For the text-containing cell, return its midpoint in [x, y] coordinate format. 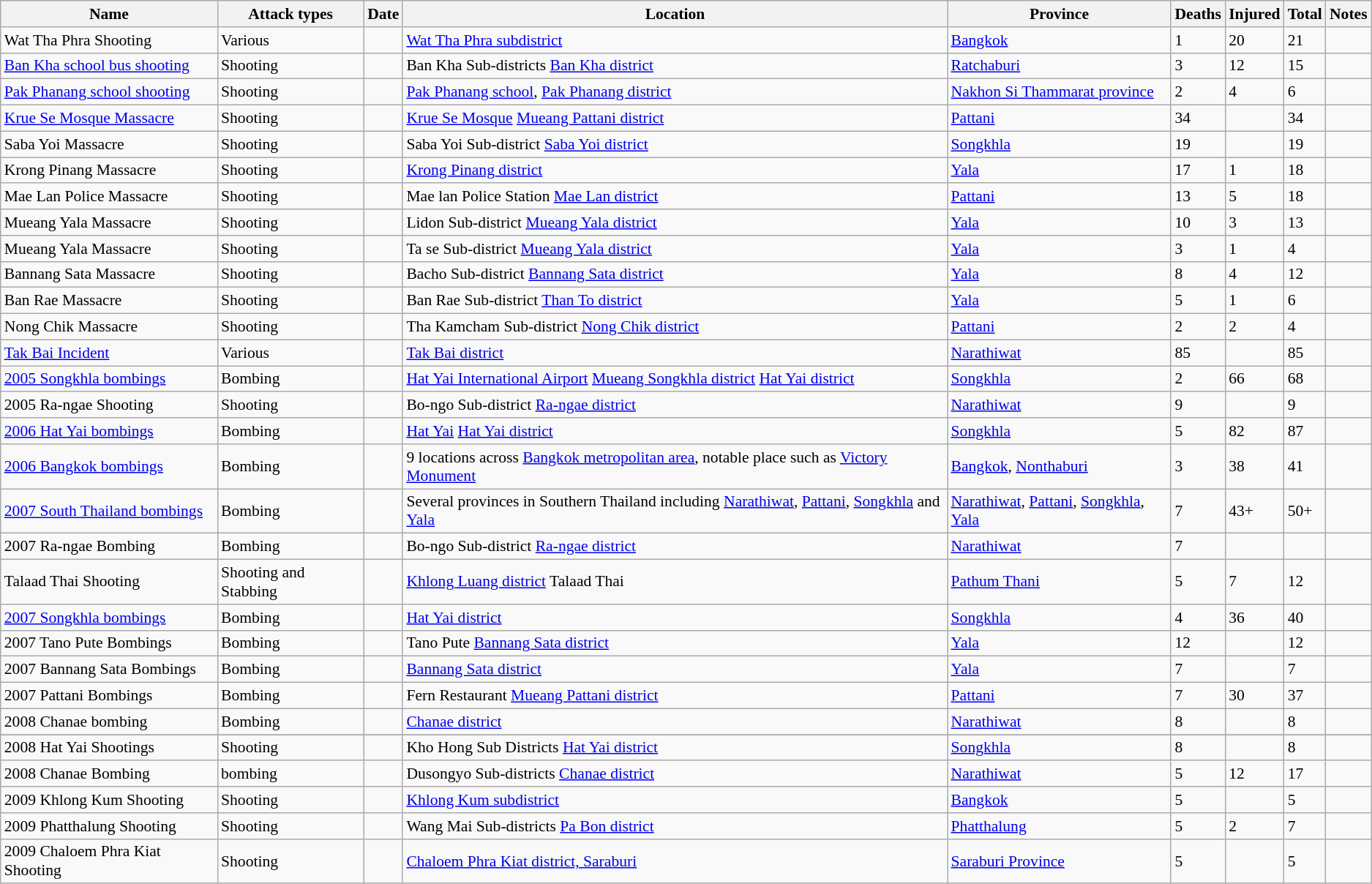
Injured [1254, 14]
2006 Hat Yai bombings [109, 431]
2009 Chaloem Phra Kiat Shooting [109, 861]
Saba Yoi Sub-district Saba Yoi district [675, 144]
Ban Rae Massacre [109, 301]
Bacho Sub-district Bannang Sata district [675, 274]
Tak Bai district [675, 353]
2005 Songkhla bombings [109, 379]
21 [1305, 40]
Pak Phanang school shooting [109, 92]
Kho Hong Sub Districts Hat Yai district [675, 748]
2009 Khlong Kum Shooting [109, 800]
30 [1254, 696]
Wat Tha Phra Shooting [109, 40]
9 locations across Bangkok metropolitan area, notable place such as Victory Monument [675, 467]
Krue Se Mosque Mueang Pattani district [675, 119]
Deaths [1198, 14]
38 [1254, 467]
Bangkok, Nonthaburi [1060, 467]
2008 Chanae Bombing [109, 774]
Tha Kamcham Sub-district Nong Chik district [675, 327]
Bannang Sata Massacre [109, 274]
Talaad Thai Shooting [109, 583]
Several provinces in Southern Thailand including Narathiwat, Pattani, Songkhla and Yala [675, 511]
2007 Songkhla bombings [109, 618]
50+ [1305, 511]
Ratchaburi [1060, 66]
Lidon Sub-district Mueang Yala district [675, 222]
15 [1305, 66]
Location [675, 14]
2007 Ra-ngae Bombing [109, 547]
Chanae district [675, 722]
Mae lan Police Station Mae Lan district [675, 197]
Phatthalung [1060, 826]
2008 Chanae bombing [109, 722]
Hat Yai Hat Yai district [675, 431]
Date [383, 14]
Ban Kha school bus shooting [109, 66]
Krong Pinang Massacre [109, 171]
Hat Yai district [675, 618]
2008 Hat Yai Shootings [109, 748]
Mae Lan Police Massacre [109, 197]
20 [1254, 40]
10 [1198, 222]
2006 Bangkok bombings [109, 467]
Saraburi Province [1060, 861]
Chaloem Phra Kiat district, Saraburi [675, 861]
Pak Phanang school, Pak Phanang district [675, 92]
Nong Chik Massacre [109, 327]
41 [1305, 467]
Shooting and Stabbing [290, 583]
Narathiwat, Pattani, Songkhla, Yala [1060, 511]
Hat Yai International Airport Mueang Songkhla district Hat Yai district [675, 379]
2007 Pattani Bombings [109, 696]
bombing [290, 774]
43+ [1254, 511]
2007 Bannang Sata Bombings [109, 670]
40 [1305, 618]
Notes [1349, 14]
Tano Pute Bannang Sata district [675, 643]
36 [1254, 618]
82 [1254, 431]
Wat Tha Phra subdistrict [675, 40]
66 [1254, 379]
Province [1060, 14]
Nakhon Si Thammarat province [1060, 92]
68 [1305, 379]
Attack types [290, 14]
Name [109, 14]
Dusongyo Sub-districts Chanae district [675, 774]
Pathum Thani [1060, 583]
37 [1305, 696]
Ban Kha Sub-districts Ban Kha district [675, 66]
Ta se Sub-district Mueang Yala district [675, 249]
Khlong Kum subdistrict [675, 800]
Krong Pinang district [675, 171]
Wang Mai Sub-districts Pa Bon district [675, 826]
Ban Rae Sub-district Than To district [675, 301]
Total [1305, 14]
Saba Yoi Massacre [109, 144]
2007 Tano Pute Bombings [109, 643]
2005 Ra-ngae Shooting [109, 405]
Khlong Luang district Talaad Thai [675, 583]
87 [1305, 431]
Fern Restaurant Mueang Pattani district [675, 696]
2009 Phatthalung Shooting [109, 826]
2007 South Thailand bombings [109, 511]
Tak Bai Incident [109, 353]
Bannang Sata district [675, 670]
Krue Se Mosque Massacre [109, 119]
